Return the (X, Y) coordinate for the center point of the cell that contains the specified text.  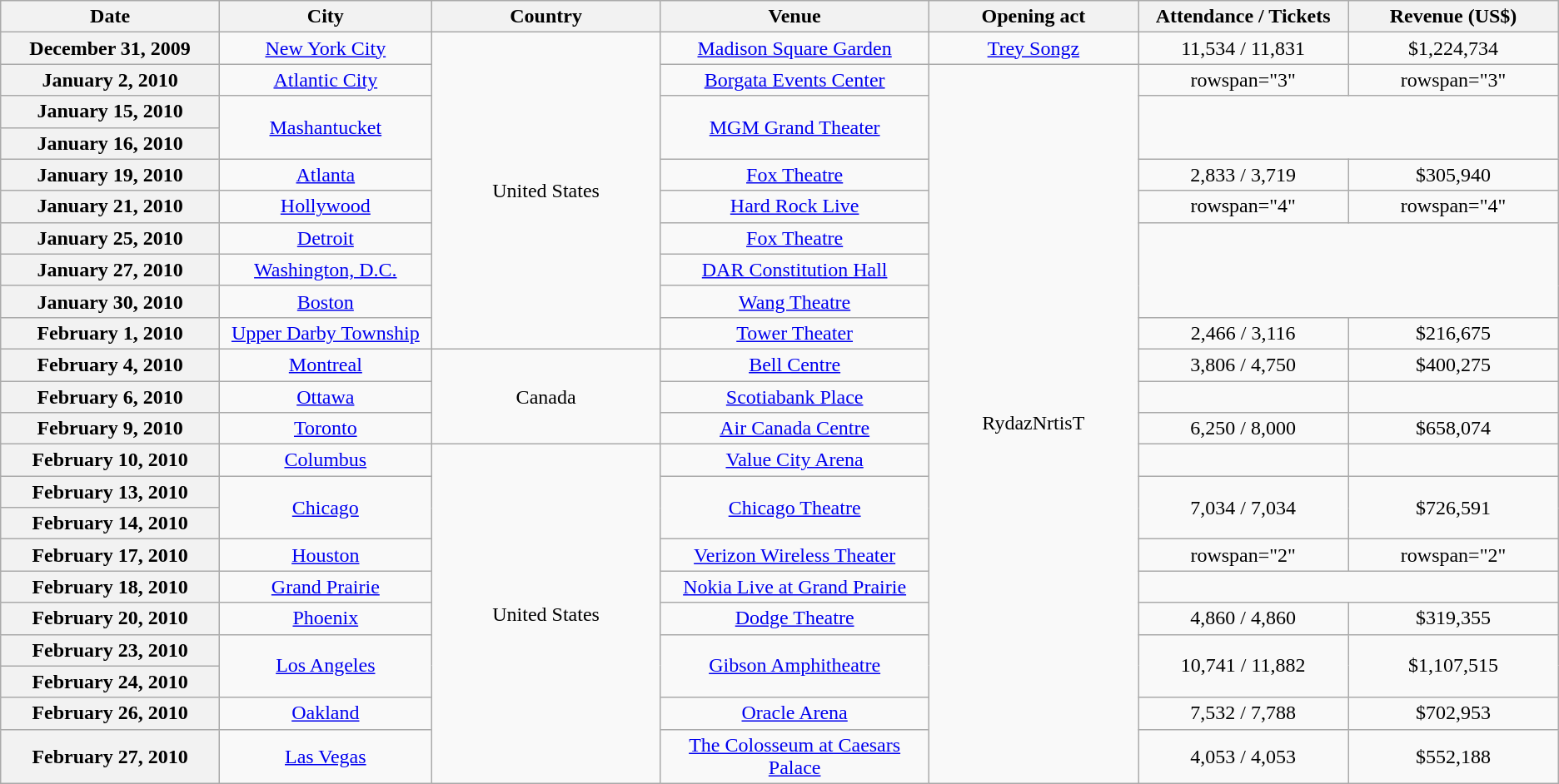
January 15, 2010 (110, 112)
Air Canada Centre (794, 429)
Washington, D.C. (325, 270)
$726,591 (1453, 508)
Borgata Events Center (794, 80)
Tower Theater (794, 333)
Venue (794, 17)
February 24, 2010 (110, 682)
Phoenix (325, 618)
6,250 / 8,000 (1243, 429)
7,034 / 7,034 (1243, 508)
January 25, 2010 (110, 238)
MGM Grand Theater (794, 127)
Oakland (325, 713)
Montreal (325, 365)
City (325, 17)
Grand Prairie (325, 587)
Atlanta (325, 175)
February 26, 2010 (110, 713)
Los Angeles (325, 666)
February 6, 2010 (110, 397)
Gibson Amphitheatre (794, 666)
Columbus (325, 460)
February 14, 2010 (110, 523)
January 19, 2010 (110, 175)
February 17, 2010 (110, 555)
4,860 / 4,860 (1243, 618)
$319,355 (1453, 618)
$1,224,734 (1453, 48)
February 27, 2010 (110, 756)
February 10, 2010 (110, 460)
Chicago Theatre (794, 508)
Ottawa (325, 397)
10,741 / 11,882 (1243, 666)
3,806 / 4,750 (1243, 365)
Wang Theatre (794, 301)
Hollywood (325, 206)
February 18, 2010 (110, 587)
Las Vegas (325, 756)
February 20, 2010 (110, 618)
11,534 / 11,831 (1243, 48)
Trey Songz (1033, 48)
New York City (325, 48)
$305,940 (1453, 175)
Attendance / Tickets (1243, 17)
$552,188 (1453, 756)
February 4, 2010 (110, 365)
Madison Square Garden (794, 48)
Opening act (1033, 17)
Detroit (325, 238)
February 23, 2010 (110, 650)
Date (110, 17)
January 30, 2010 (110, 301)
DAR Constitution Hall (794, 270)
Canada (546, 396)
Country (546, 17)
Dodge Theatre (794, 618)
January 21, 2010 (110, 206)
Revenue (US$) (1453, 17)
Hard Rock Live (794, 206)
Atlantic City (325, 80)
The Colosseum at Caesars Palace (794, 756)
January 27, 2010 (110, 270)
January 2, 2010 (110, 80)
Mashantucket (325, 127)
Value City Arena (794, 460)
4,053 / 4,053 (1243, 756)
Scotiabank Place (794, 397)
7,532 / 7,788 (1243, 713)
RydazNrtisT (1033, 424)
$658,074 (1453, 429)
February 13, 2010 (110, 492)
December 31, 2009 (110, 48)
Houston (325, 555)
Verizon Wireless Theater (794, 555)
Nokia Live at Grand Prairie (794, 587)
$1,107,515 (1453, 666)
Bell Centre (794, 365)
January 16, 2010 (110, 143)
$400,275 (1453, 365)
Boston (325, 301)
Upper Darby Township (325, 333)
Toronto (325, 429)
2,466 / 3,116 (1243, 333)
Oracle Arena (794, 713)
$702,953 (1453, 713)
February 1, 2010 (110, 333)
Chicago (325, 508)
February 9, 2010 (110, 429)
2,833 / 3,719 (1243, 175)
$216,675 (1453, 333)
